Output the [x, y] coordinate of the center of the cell containing the given text.  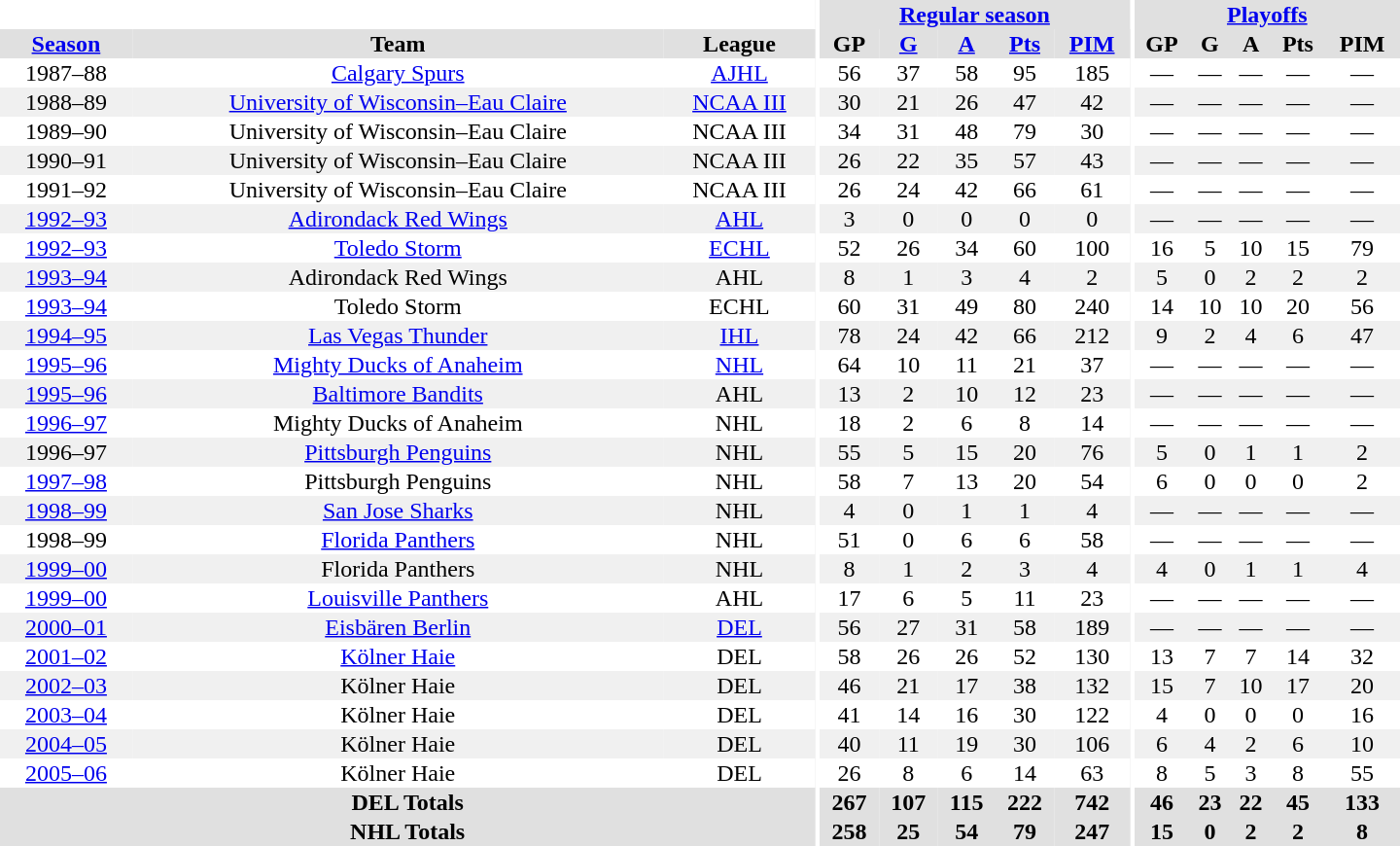
12 [1025, 394]
2000–01 [66, 627]
2003–04 [66, 715]
25 [908, 831]
80 [1025, 306]
1988–89 [66, 102]
San Jose Sharks [399, 511]
Baltimore Bandits [399, 394]
130 [1092, 656]
1987–88 [66, 73]
18 [850, 423]
NHL Totals [407, 831]
76 [1092, 452]
Season [66, 44]
115 [966, 802]
185 [1092, 73]
1991–92 [66, 190]
Regular season [974, 15]
35 [966, 160]
League [740, 44]
64 [850, 365]
2005–06 [66, 773]
DEL Totals [407, 802]
212 [1092, 335]
Calgary Spurs [399, 73]
1994–95 [66, 335]
267 [850, 802]
247 [1092, 831]
100 [1092, 248]
Playoffs [1268, 15]
49 [966, 306]
106 [1092, 744]
Louisville Panthers [399, 598]
27 [908, 627]
1997–98 [66, 481]
95 [1025, 73]
2001–02 [66, 656]
78 [850, 335]
258 [850, 831]
41 [850, 715]
40 [850, 744]
2002–03 [66, 686]
1990–91 [66, 160]
Eisbären Berlin [399, 627]
132 [1092, 686]
AJHL [740, 73]
57 [1025, 160]
Las Vegas Thunder [399, 335]
240 [1092, 306]
45 [1299, 802]
51 [850, 540]
107 [908, 802]
IHL [740, 335]
122 [1092, 715]
Team [399, 44]
133 [1362, 802]
43 [1092, 160]
1989–90 [66, 131]
63 [1092, 773]
19 [966, 744]
2004–05 [66, 744]
32 [1362, 656]
742 [1092, 802]
189 [1092, 627]
222 [1025, 802]
38 [1025, 686]
48 [966, 131]
61 [1092, 190]
9 [1163, 335]
